Scan for the cell matching the given text and deliver its [X, Y] coordinate at center. 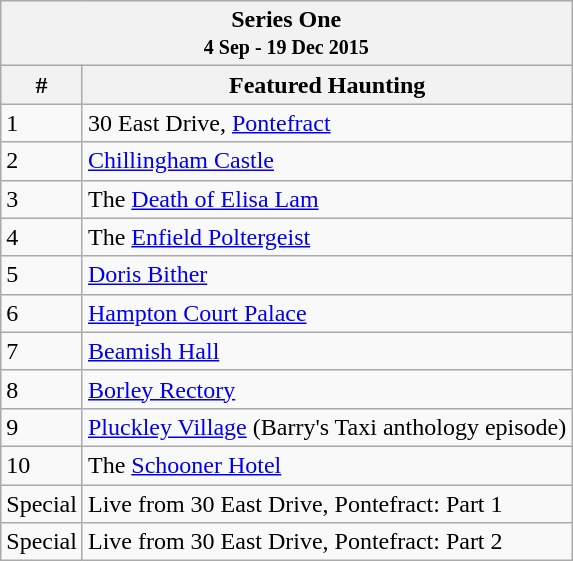
5 [42, 275]
Featured Haunting [326, 85]
Live from 30 East Drive, Pontefract: Part 2 [326, 542]
Series One4 Sep - 19 Dec 2015 [286, 34]
9 [42, 427]
Live from 30 East Drive, Pontefract: Part 1 [326, 503]
30 East Drive, Pontefract [326, 123]
Chillingham Castle [326, 161]
The Schooner Hotel [326, 465]
7 [42, 351]
Beamish Hall [326, 351]
Doris Bither [326, 275]
# [42, 85]
4 [42, 237]
Hampton Court Palace [326, 313]
The Death of Elisa Lam [326, 199]
6 [42, 313]
Pluckley Village (Barry's Taxi anthology episode) [326, 427]
3 [42, 199]
10 [42, 465]
Borley Rectory [326, 389]
1 [42, 123]
2 [42, 161]
The Enfield Poltergeist [326, 237]
8 [42, 389]
